Locate the cell with the specified text and output its (x, y) center coordinate. 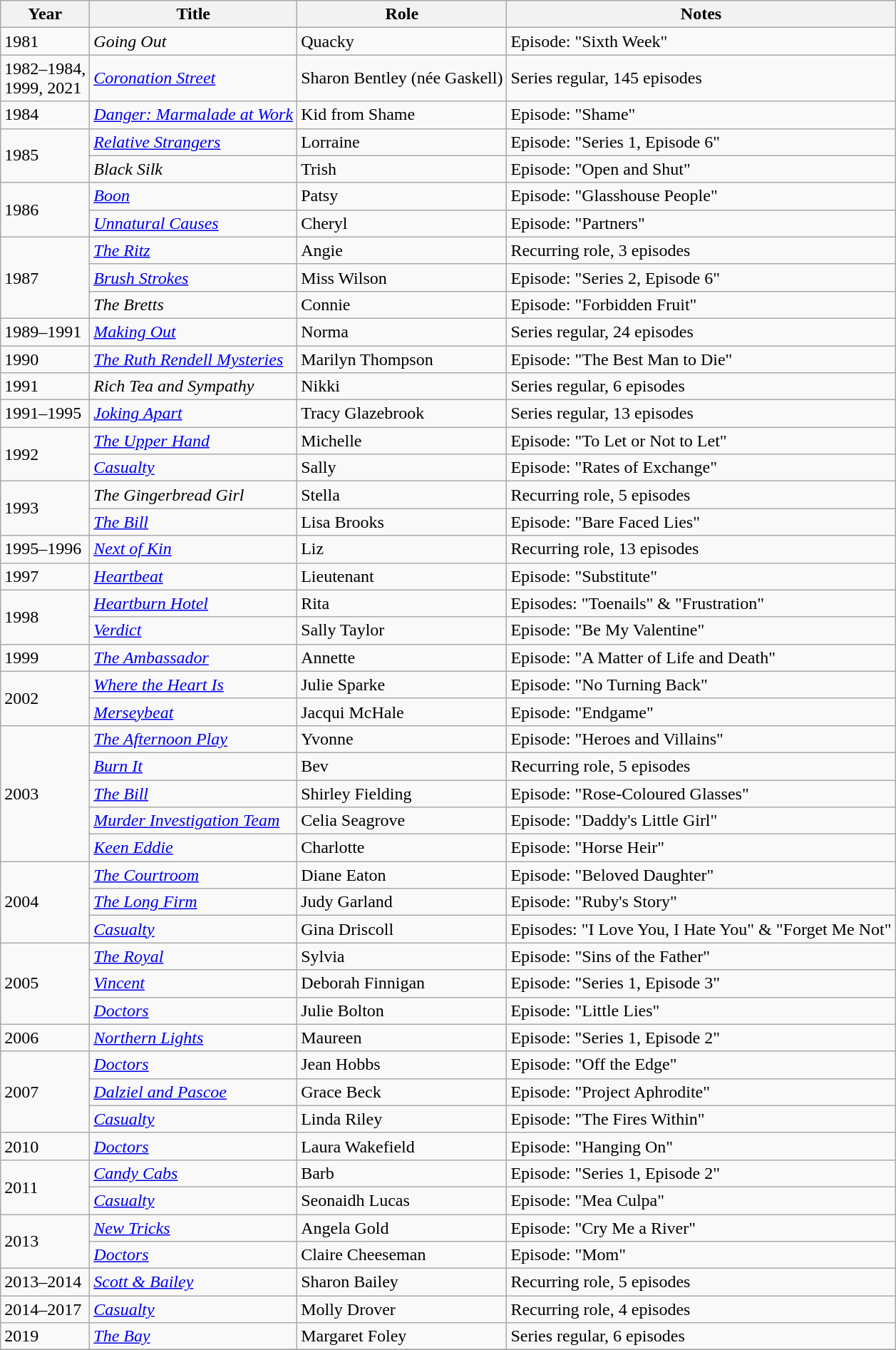
1991–1995 (46, 414)
Sally Taylor (402, 630)
Sharon Bentley (née Gaskell) (402, 78)
Episode: "Rates of Exchange" (701, 468)
Series regular, 145 episodes (701, 78)
Episode: "Little Lies" (701, 1011)
Episode: "No Turning Back" (701, 685)
Liz (402, 549)
2005 (46, 983)
Vincent (194, 983)
Patsy (402, 196)
Verdict (194, 630)
2007 (46, 1092)
Maureen (402, 1038)
Episodes: "I Love You, I Hate You" & "Forget Me Not" (701, 929)
Black Silk (194, 169)
Episode: "Off the Edge" (701, 1065)
2013 (46, 1241)
Episode: "Be My Valentine" (701, 630)
The Bretts (194, 305)
The Bay (194, 1336)
Relative Strangers (194, 142)
Rich Tea and Sympathy (194, 387)
Episode: "Heroes and Villains" (701, 739)
Role (402, 14)
Scott & Bailey (194, 1282)
Joking Apart (194, 414)
2019 (46, 1336)
The Ruth Rendell Mysteries (194, 359)
Stella (402, 495)
Episode: "Project Aphrodite" (701, 1092)
Episode: "Series 1, Episode 6" (701, 142)
Laura Wakefield (402, 1146)
Sally (402, 468)
Recurring role, 4 episodes (701, 1309)
Episode: "Mea Culpa" (701, 1200)
Episode: "The Fires Within" (701, 1119)
Judy Garland (402, 902)
The Gingerbread Girl (194, 495)
Candy Cabs (194, 1173)
1997 (46, 576)
Going Out (194, 41)
Marilyn Thompson (402, 359)
Grace Beck (402, 1092)
The Ritz (194, 250)
2003 (46, 793)
Seonaidh Lucas (402, 1200)
Unnatural Causes (194, 223)
1987 (46, 277)
1982–1984,1999, 2021 (46, 78)
Episode: "Partners" (701, 223)
2004 (46, 902)
Kid from Shame (402, 115)
The Ambassador (194, 658)
Episode: "Hanging On" (701, 1146)
Keen Eddie (194, 848)
1999 (46, 658)
Episode: "Forbidden Fruit" (701, 305)
1990 (46, 359)
1986 (46, 210)
Dalziel and Pascoe (194, 1092)
Connie (402, 305)
The Long Firm (194, 902)
Diane Eaton (402, 875)
Episode: "A Matter of Life and Death" (701, 658)
Jean Hobbs (402, 1065)
Notes (701, 14)
Trish (402, 169)
Title (194, 14)
Episode: "Horse Heir" (701, 848)
Margaret Foley (402, 1336)
Miss Wilson (402, 277)
1998 (46, 617)
Episode: "Series 1, Episode 3" (701, 983)
Claire Cheeseman (402, 1255)
Episode: "Daddy's Little Girl" (701, 821)
Episode: "Shame" (701, 115)
Julie Bolton (402, 1011)
Lisa Brooks (402, 522)
Coronation Street (194, 78)
Quacky (402, 41)
Recurring role, 3 episodes (701, 250)
Episode: "Sixth Week" (701, 41)
Nikki (402, 387)
Episode: "Ruby's Story" (701, 902)
Tracy Glazebrook (402, 414)
1984 (46, 115)
1995–1996 (46, 549)
Gina Driscoll (402, 929)
Deborah Finnigan (402, 983)
Yvonne (402, 739)
The Courtroom (194, 875)
Episode: "Sins of the Father" (701, 956)
Burn It (194, 766)
2010 (46, 1146)
Heartburn Hotel (194, 603)
Where the Heart Is (194, 685)
Michelle (402, 441)
Linda Riley (402, 1119)
Episode: "Mom" (701, 1255)
Julie Sparke (402, 685)
Celia Seagrove (402, 821)
The Royal (194, 956)
Danger: Marmalade at Work (194, 115)
Merseybeat (194, 712)
1993 (46, 508)
Episode: "Endgame" (701, 712)
Brush Strokes (194, 277)
1989–1991 (46, 332)
Sylvia (402, 956)
Episode: "Rose-Coloured Glasses" (701, 794)
Rita (402, 603)
Series regular, 13 episodes (701, 414)
Episodes: "Toenails" & "Frustration" (701, 603)
Charlotte (402, 848)
2014–2017 (46, 1309)
Series regular, 24 episodes (701, 332)
Episode: "Substitute" (701, 576)
2002 (46, 698)
Bev (402, 766)
Boon (194, 196)
1981 (46, 41)
Making Out (194, 332)
Heartbeat (194, 576)
Annette (402, 658)
Jacqui McHale (402, 712)
Episode: "Glasshouse People" (701, 196)
Episode: "To Let or Not to Let" (701, 441)
Barb (402, 1173)
Shirley Fielding (402, 794)
1985 (46, 155)
Molly Drover (402, 1309)
2006 (46, 1038)
1992 (46, 454)
New Tricks (194, 1227)
Cheryl (402, 223)
Lieutenant (402, 576)
Episode: "Beloved Daughter" (701, 875)
Episode: "Bare Faced Lies" (701, 522)
2013–2014 (46, 1282)
Episode: "Series 2, Episode 6" (701, 277)
Episode: "Open and Shut" (701, 169)
Lorraine (402, 142)
Episode: "Cry Me a River" (701, 1227)
Angela Gold (402, 1227)
Recurring role, 13 episodes (701, 549)
Next of Kin (194, 549)
The Afternoon Play (194, 739)
Northern Lights (194, 1038)
Murder Investigation Team (194, 821)
Year (46, 14)
Angie (402, 250)
Norma (402, 332)
Sharon Bailey (402, 1282)
Episode: "The Best Man to Die" (701, 359)
1991 (46, 387)
2011 (46, 1187)
The Upper Hand (194, 441)
